Pinpoint the cell where the given text exists, returning its [x, y] midpoint coordinate. 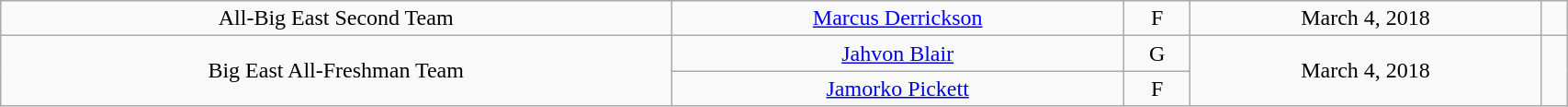
All-Big East Second Team [336, 18]
G [1157, 53]
Big East All-Freshman Team [336, 71]
Marcus Derrickson [898, 18]
Jamorko Pickett [898, 89]
Jahvon Blair [898, 53]
